Determine the (X, Y) coordinate at the center of the cell enclosing the given text.  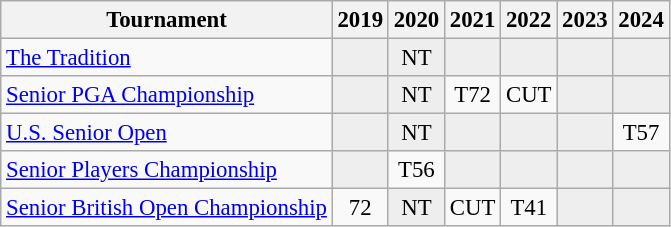
T41 (529, 208)
T57 (641, 133)
72 (360, 208)
T56 (416, 170)
2022 (529, 20)
2020 (416, 20)
Tournament (166, 20)
Senior Players Championship (166, 170)
U.S. Senior Open (166, 133)
Senior British Open Championship (166, 208)
2023 (585, 20)
T72 (472, 95)
2019 (360, 20)
2024 (641, 20)
2021 (472, 20)
The Tradition (166, 58)
Senior PGA Championship (166, 95)
